Provide the [x, y] coordinate of the cell's center where the given text is located.  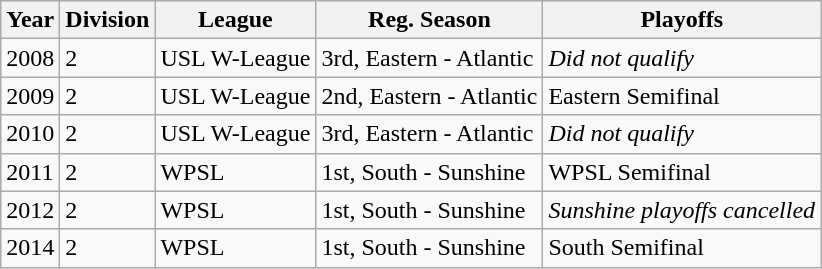
2014 [30, 248]
Reg. Season [430, 20]
League [236, 20]
Sunshine playoffs cancelled [682, 210]
2010 [30, 134]
2012 [30, 210]
2009 [30, 96]
2011 [30, 172]
Year [30, 20]
South Semifinal [682, 248]
WPSL Semifinal [682, 172]
Division [108, 20]
2008 [30, 58]
Playoffs [682, 20]
Eastern Semifinal [682, 96]
2nd, Eastern - Atlantic [430, 96]
